Provide the [X, Y] coordinate of the cell's center where the given text is located.  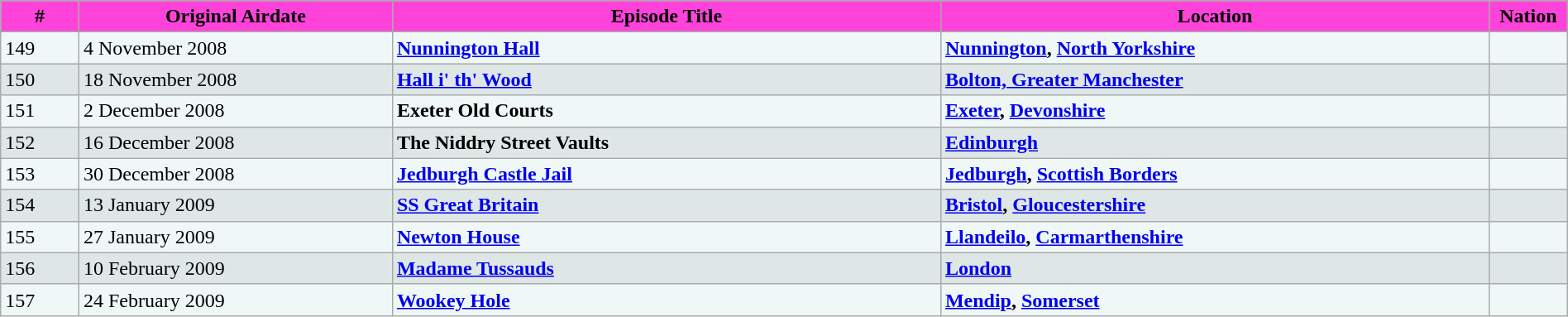
154 [40, 205]
The Niddry Street Vaults [667, 142]
157 [40, 300]
156 [40, 268]
151 [40, 111]
Wookey Hole [667, 300]
4 November 2008 [235, 48]
149 [40, 48]
152 [40, 142]
London [1214, 268]
Llandeilo, Carmarthenshire [1214, 237]
16 December 2008 [235, 142]
Edinburgh [1214, 142]
Nation [1528, 17]
2 December 2008 [235, 111]
13 January 2009 [235, 205]
Episode Title [667, 17]
18 November 2008 [235, 79]
Hall i' th' Wood [667, 79]
Newton House [667, 237]
Nunnington, North Yorkshire [1214, 48]
155 [40, 237]
30 December 2008 [235, 174]
Mendip, Somerset [1214, 300]
24 February 2009 [235, 300]
Bristol, Gloucestershire [1214, 205]
Location [1214, 17]
# [40, 17]
Jedburgh Castle Jail [667, 174]
Exeter, Devonshire [1214, 111]
Exeter Old Courts [667, 111]
SS Great Britain [667, 205]
150 [40, 79]
Original Airdate [235, 17]
Bolton, Greater Manchester [1214, 79]
Jedburgh, Scottish Borders [1214, 174]
Madame Tussauds [667, 268]
27 January 2009 [235, 237]
Nunnington Hall [667, 48]
10 February 2009 [235, 268]
153 [40, 174]
